From the cell containing the given text, extract its center point as [X, Y] coordinate. 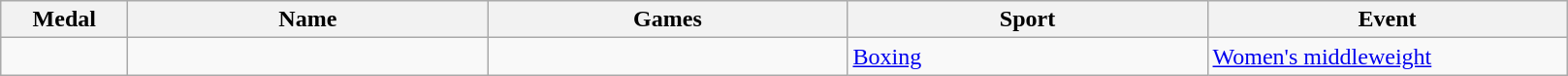
Boxing [1028, 57]
Sport [1028, 19]
Event [1387, 19]
Name [308, 19]
Medal [64, 19]
Games [667, 19]
Women's middleweight [1387, 57]
